Provide the (x, y) coordinate of the cell's center where the given text is located.  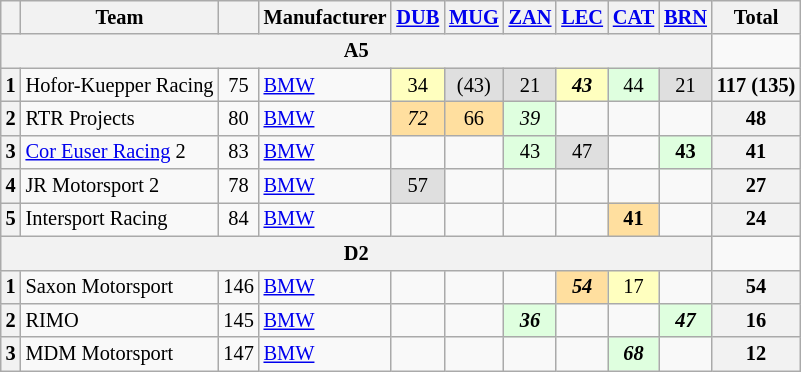
MDM Motorsport (120, 354)
ZAN (530, 17)
Intersport Racing (120, 219)
83 (238, 152)
16 (756, 320)
A5 (356, 51)
Total (756, 17)
78 (238, 186)
LEC (582, 17)
D2 (356, 253)
CAT (634, 17)
39 (530, 118)
Saxon Motorsport (120, 287)
Cor Euser Racing 2 (120, 152)
145 (238, 320)
17 (634, 287)
27 (756, 186)
4 (11, 186)
146 (238, 287)
DUB (418, 17)
Hofor-Kuepper Racing (120, 85)
RIMO (120, 320)
75 (238, 85)
JR Motorsport 2 (120, 186)
68 (634, 354)
48 (756, 118)
(43) (474, 85)
12 (756, 354)
34 (418, 85)
24 (756, 219)
84 (238, 219)
RTR Projects (120, 118)
66 (474, 118)
44 (634, 85)
Manufacturer (326, 17)
57 (418, 186)
80 (238, 118)
117 (135) (756, 85)
36 (530, 320)
147 (238, 354)
72 (418, 118)
Team (120, 17)
MUG (474, 17)
5 (11, 219)
BRN (686, 17)
